Return the [x, y] coordinate for the center point of the cell that contains the specified text.  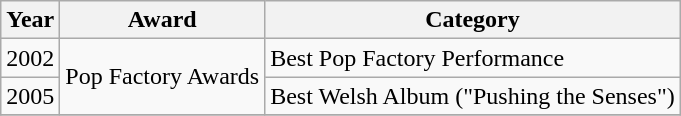
Best Pop Factory Performance [473, 58]
2005 [30, 96]
Award [162, 20]
Best Welsh Album ("Pushing the Senses") [473, 96]
2002 [30, 58]
Category [473, 20]
Pop Factory Awards [162, 77]
Year [30, 20]
